Locate the cell with the specified text and output its [x, y] center coordinate. 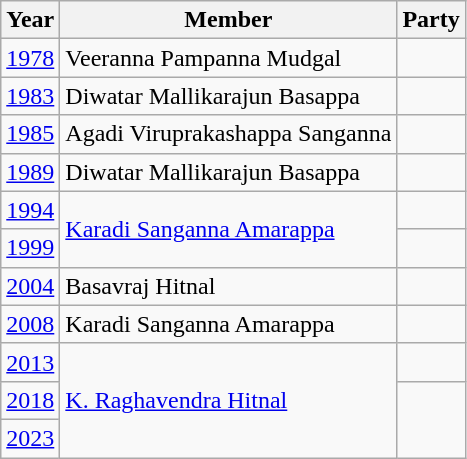
2004 [30, 286]
Member [228, 20]
K. Raghavendra Hitnal [228, 400]
2023 [30, 438]
2018 [30, 400]
Veeranna Pampanna Mudgal [228, 58]
2008 [30, 324]
1999 [30, 248]
1978 [30, 58]
1994 [30, 210]
Basavraj Hitnal [228, 286]
1983 [30, 96]
1985 [30, 134]
1989 [30, 172]
Agadi Viruprakashappa Sanganna [228, 134]
Party [431, 20]
Year [30, 20]
2013 [30, 362]
